Extract the (X, Y) coordinate from the center of the cell holding the provided text.  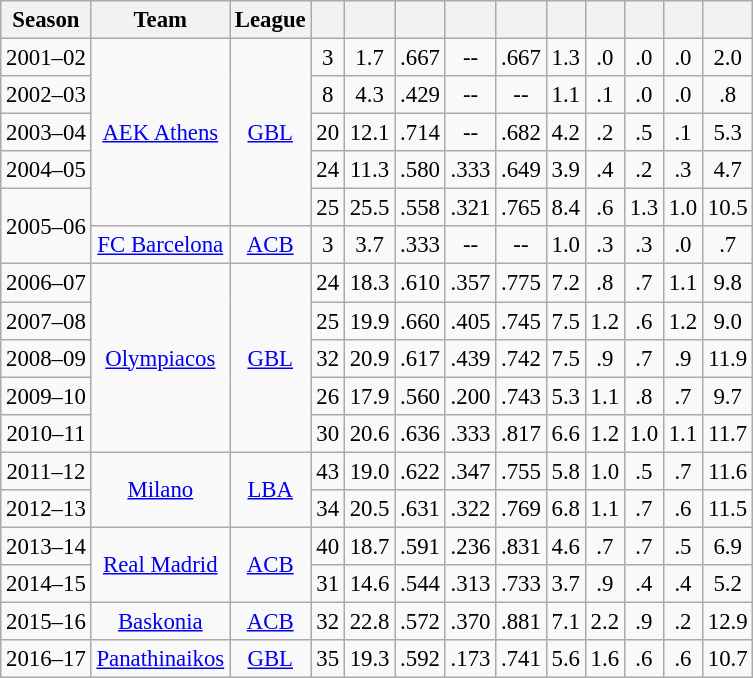
.592 (420, 659)
31 (328, 584)
19.0 (369, 471)
.405 (470, 321)
11.6 (727, 471)
26 (328, 396)
34 (328, 509)
League (270, 20)
2.2 (604, 621)
11.7 (727, 433)
19.9 (369, 321)
.236 (470, 546)
Milano (160, 490)
14.6 (369, 584)
11.3 (369, 170)
.610 (420, 283)
.769 (521, 509)
4.7 (727, 170)
12.9 (727, 621)
18.3 (369, 283)
2.0 (727, 58)
2001–02 (46, 58)
20.6 (369, 433)
1.7 (369, 58)
2003–04 (46, 133)
.682 (521, 133)
4.3 (369, 95)
LBA (270, 490)
2002–03 (46, 95)
25.5 (369, 208)
.370 (470, 621)
.357 (470, 283)
18.7 (369, 546)
2005–06 (46, 226)
2011–12 (46, 471)
2006–07 (46, 283)
.649 (521, 170)
.580 (420, 170)
1.6 (604, 659)
.558 (420, 208)
.636 (420, 433)
.631 (420, 509)
.429 (420, 95)
11.9 (727, 358)
2007–08 (46, 321)
2010–11 (46, 433)
6.9 (727, 546)
.755 (521, 471)
20 (328, 133)
.591 (420, 546)
43 (328, 471)
17.9 (369, 396)
.743 (521, 396)
2014–15 (46, 584)
AEK Athens (160, 133)
.775 (521, 283)
10.7 (727, 659)
.622 (420, 471)
.200 (470, 396)
7.2 (566, 283)
3.9 (566, 170)
.745 (521, 321)
.660 (420, 321)
30 (328, 433)
.173 (470, 659)
5.6 (566, 659)
12.1 (369, 133)
6.8 (566, 509)
.714 (420, 133)
7.1 (566, 621)
Baskonia (160, 621)
4.2 (566, 133)
Olympiacos (160, 358)
.322 (470, 509)
.817 (521, 433)
Panathinaikos (160, 659)
22.8 (369, 621)
2013–14 (46, 546)
.741 (521, 659)
.347 (470, 471)
8 (328, 95)
5.8 (566, 471)
2009–10 (46, 396)
Season (46, 20)
35 (328, 659)
9.0 (727, 321)
2004–05 (46, 170)
.560 (420, 396)
.439 (470, 358)
2012–13 (46, 509)
11.5 (727, 509)
2015–16 (46, 621)
FC Barcelona (160, 245)
.321 (470, 208)
.313 (470, 584)
9.8 (727, 283)
6.6 (566, 433)
.572 (420, 621)
20.5 (369, 509)
10.5 (727, 208)
2016–17 (46, 659)
.831 (521, 546)
8.4 (566, 208)
19.3 (369, 659)
2008–09 (46, 358)
.617 (420, 358)
20.9 (369, 358)
.544 (420, 584)
5.2 (727, 584)
.881 (521, 621)
9.7 (727, 396)
Team (160, 20)
Real Madrid (160, 564)
40 (328, 546)
.765 (521, 208)
.733 (521, 584)
.742 (521, 358)
4.6 (566, 546)
